Capture the cell that displays the provided text and extract its [x, y] central coordinate. 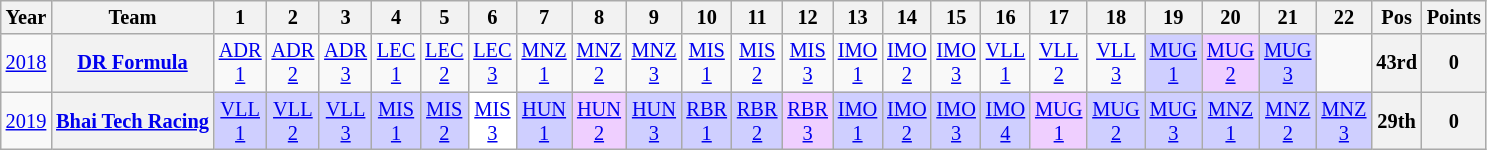
Pos [1396, 17]
Year [26, 17]
IMO4 [1006, 121]
13 [858, 17]
19 [1174, 17]
ADR1 [240, 63]
17 [1058, 17]
Team [132, 17]
14 [906, 17]
RBR3 [807, 121]
20 [1230, 17]
43rd [1396, 63]
LEC2 [444, 63]
29th [1396, 121]
16 [1006, 17]
15 [956, 17]
12 [807, 17]
21 [1288, 17]
6 [492, 17]
1 [240, 17]
LEC3 [492, 63]
11 [757, 17]
ADR3 [346, 63]
Bhai Tech Racing [132, 121]
Points [1454, 17]
RBR1 [706, 121]
HUN3 [654, 121]
2 [294, 17]
9 [654, 17]
HUN1 [544, 121]
HUN2 [600, 121]
2019 [26, 121]
18 [1116, 17]
10 [706, 17]
3 [346, 17]
7 [544, 17]
DR Formula [132, 63]
LEC1 [396, 63]
8 [600, 17]
RBR2 [757, 121]
4 [396, 17]
22 [1344, 17]
2018 [26, 63]
ADR2 [294, 63]
5 [444, 17]
